Pinpoint the cell where the given text exists, returning its (X, Y) midpoint coordinate. 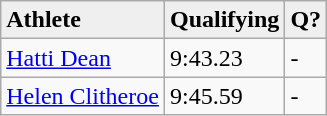
Hatti Dean (83, 58)
Q? (306, 20)
Helen Clitheroe (83, 96)
Athlete (83, 20)
9:43.23 (224, 58)
9:45.59 (224, 96)
Qualifying (224, 20)
